Extract the [X, Y] coordinate from the center of the cell holding the provided text.  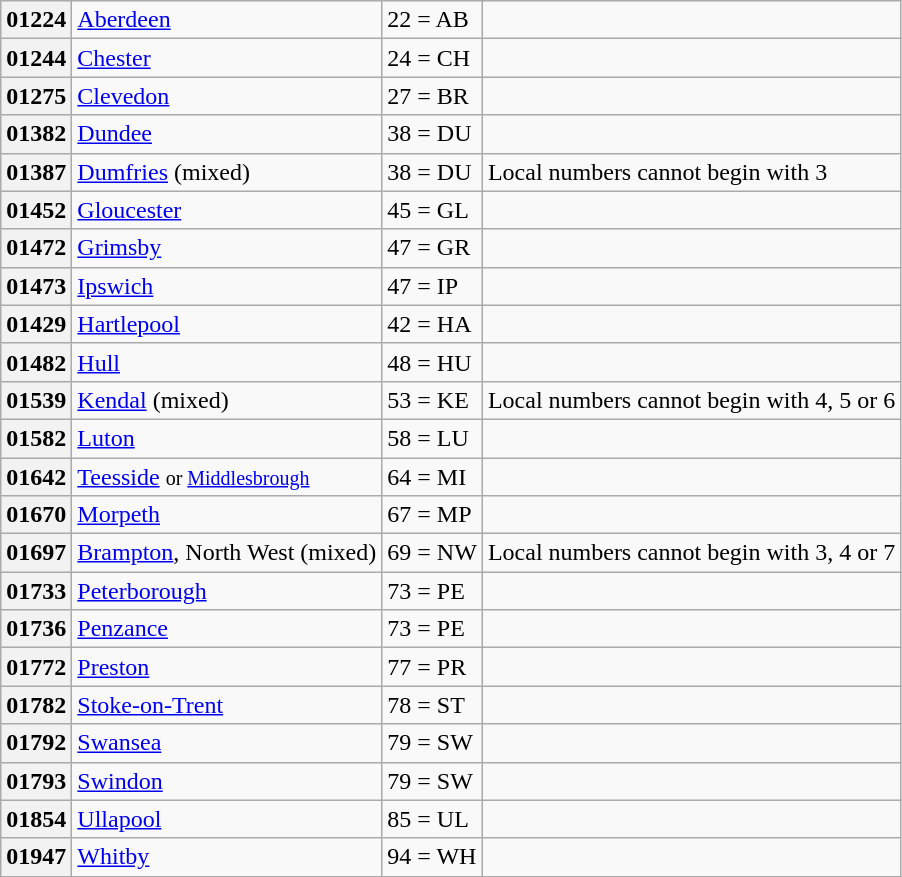
Teesside or Middlesbrough [227, 477]
78 = ST [432, 705]
45 = GL [432, 210]
Dumfries (mixed) [227, 172]
Peterborough [227, 591]
Ullapool [227, 819]
01452 [36, 210]
48 = HU [432, 362]
Kendal (mixed) [227, 400]
01947 [36, 857]
94 = WH [432, 857]
Dundee [227, 134]
22 = AB [432, 20]
Chester [227, 58]
01539 [36, 400]
85 = UL [432, 819]
Grimsby [227, 248]
01387 [36, 172]
01224 [36, 20]
Ipswich [227, 286]
Morpeth [227, 515]
58 = LU [432, 438]
01772 [36, 667]
Gloucester [227, 210]
27 = BR [432, 96]
01697 [36, 553]
42 = HA [432, 324]
Swansea [227, 743]
01482 [36, 362]
Stoke-on-Trent [227, 705]
01382 [36, 134]
01275 [36, 96]
Brampton, North West (mixed) [227, 553]
Penzance [227, 629]
01792 [36, 743]
01782 [36, 705]
Local numbers cannot begin with 4, 5 or 6 [691, 400]
Aberdeen [227, 20]
01472 [36, 248]
01854 [36, 819]
Clevedon [227, 96]
Local numbers cannot begin with 3, 4 or 7 [691, 553]
01473 [36, 286]
01793 [36, 781]
47 = IP [432, 286]
Hull [227, 362]
01642 [36, 477]
77 = PR [432, 667]
01582 [36, 438]
Swindon [227, 781]
69 = NW [432, 553]
01736 [36, 629]
01670 [36, 515]
Hartlepool [227, 324]
47 = GR [432, 248]
Whitby [227, 857]
01429 [36, 324]
Luton [227, 438]
67 = MP [432, 515]
53 = KE [432, 400]
64 = MI [432, 477]
24 = CH [432, 58]
01244 [36, 58]
01733 [36, 591]
Local numbers cannot begin with 3 [691, 172]
Preston [227, 667]
